Pinpoint the cell where the given text exists, returning its [X, Y] midpoint coordinate. 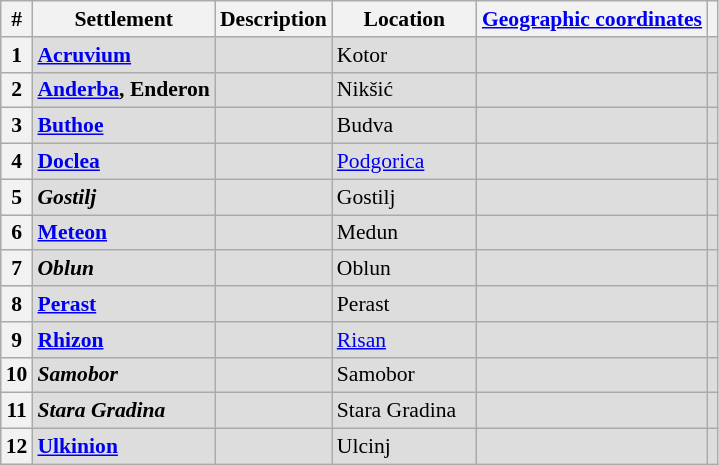
Kotor [404, 55]
# [17, 19]
10 [17, 375]
Acruvium [123, 55]
11 [17, 411]
Geographic coordinates [592, 19]
Meteon [123, 233]
Buthoe [123, 126]
Rhizon [123, 340]
9 [17, 340]
Risan [404, 340]
Doclea [123, 162]
Anderba, Enderon [123, 90]
12 [17, 447]
Podgorica [404, 162]
5 [17, 197]
2 [17, 90]
Medun [404, 233]
Settlement [123, 19]
Location [404, 19]
Description [274, 19]
Ulkinion [123, 447]
Budva [404, 126]
Nikšić [404, 90]
7 [17, 269]
3 [17, 126]
Ulcinj [404, 447]
4 [17, 162]
1 [17, 55]
8 [17, 304]
6 [17, 233]
